Capture the cell that displays the provided text and extract its [x, y] central coordinate. 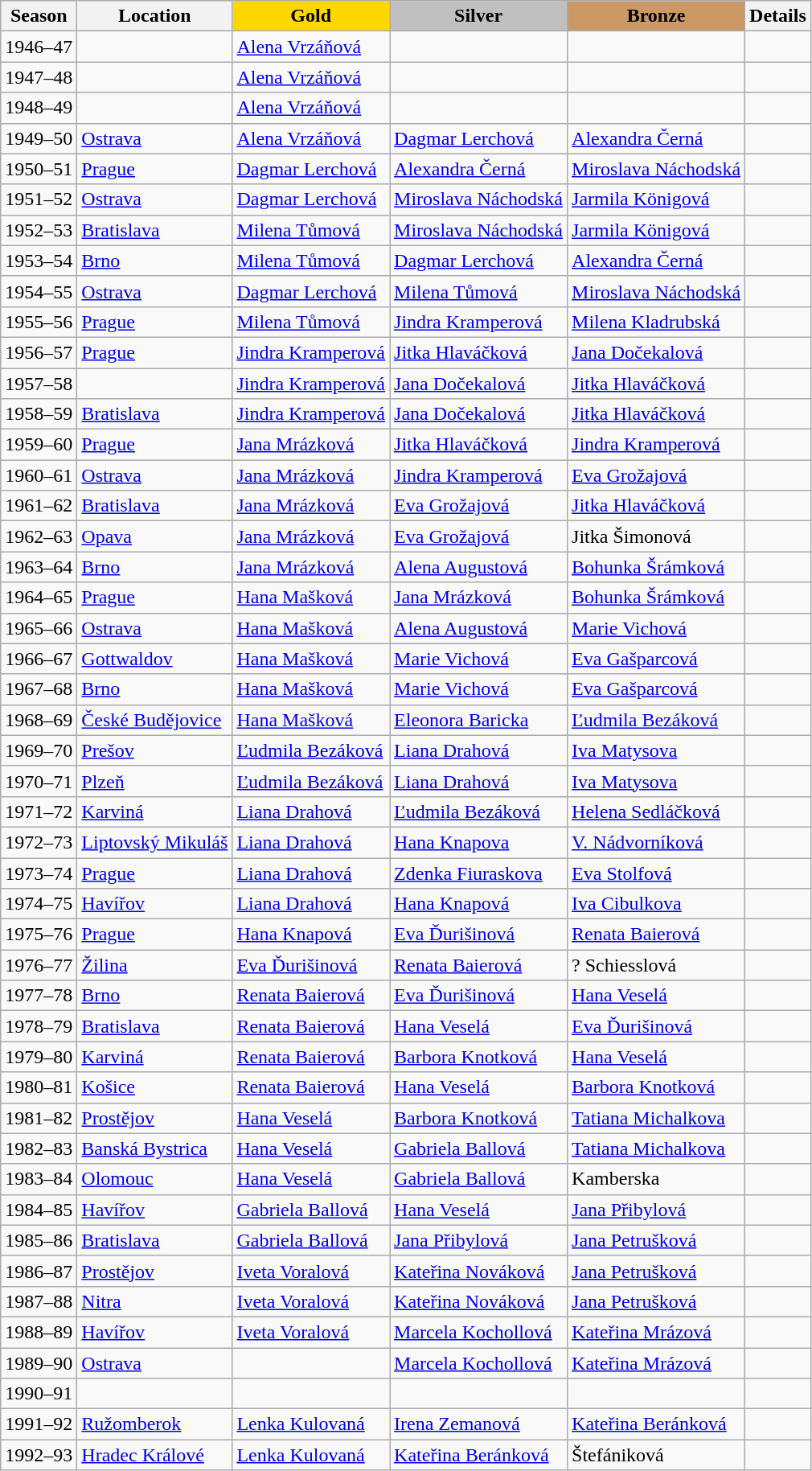
1964–65 [39, 598]
1976–77 [39, 965]
1977–78 [39, 996]
1981–82 [39, 1118]
1960–61 [39, 475]
Jitka Šimonová [656, 536]
Helena Sedláčková [656, 812]
1952–53 [39, 230]
1963–64 [39, 567]
Štefániková [656, 1455]
1991–92 [39, 1424]
Banská Bystrica [154, 1148]
1965–66 [39, 628]
1956–57 [39, 352]
Season [39, 16]
1954–55 [39, 291]
1992–93 [39, 1455]
1985–86 [39, 1240]
Liptovský Mikuláš [154, 842]
1966–67 [39, 659]
Gottwaldov [154, 659]
1978–79 [39, 1026]
Olomouc [154, 1179]
1973–74 [39, 873]
1958–59 [39, 414]
1975–76 [39, 935]
1982–83 [39, 1148]
1986–87 [39, 1271]
V. Nádvorníková [656, 842]
1988–89 [39, 1332]
Silver [479, 16]
1953–54 [39, 261]
Irena Zemanová [479, 1424]
Nitra [154, 1301]
Ružomberok [154, 1424]
1969–70 [39, 750]
Details [778, 16]
1951–52 [39, 199]
Kamberska [656, 1179]
Prešov [154, 750]
Opava [154, 536]
1979–80 [39, 1057]
Hana Knapova [479, 842]
České Budějovice [154, 720]
1984–85 [39, 1210]
Iva Cibulkova [656, 904]
1950–51 [39, 169]
1967–68 [39, 689]
1959–60 [39, 445]
1970–71 [39, 781]
Hradec Králové [154, 1455]
Košice [154, 1087]
1961–62 [39, 506]
1946–47 [39, 47]
Location [154, 16]
1971–72 [39, 812]
1974–75 [39, 904]
1957–58 [39, 384]
1955–56 [39, 322]
1949–50 [39, 138]
Žilina [154, 965]
Bronze [656, 16]
1948–49 [39, 108]
1947–48 [39, 77]
Milena Kladrubská [656, 322]
1972–73 [39, 842]
1980–81 [39, 1087]
Plzeň [154, 781]
1968–69 [39, 720]
Gold [311, 16]
Eleonora Baricka [479, 720]
1962–63 [39, 536]
1987–88 [39, 1301]
1990–91 [39, 1394]
1983–84 [39, 1179]
Eva Stolfová [656, 873]
? Schiesslová [656, 965]
Zdenka Fiuraskova [479, 873]
1989–90 [39, 1363]
